Detect which cell encompasses the target text, then output its [X, Y] center coordinate. 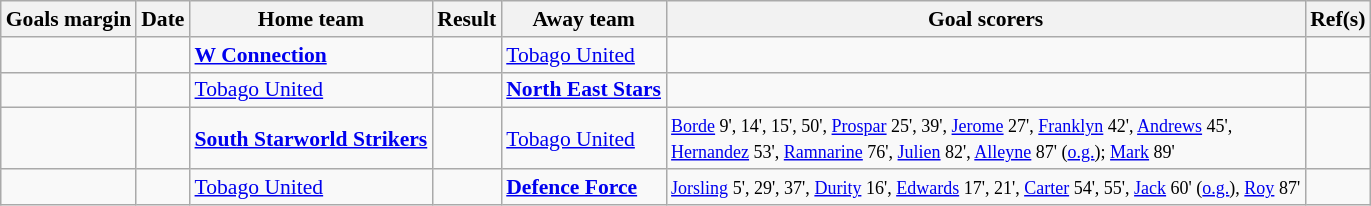
Home team [312, 19]
Ref(s) [1338, 19]
Defence Force [584, 187]
Goals margin [68, 19]
Away team [584, 19]
Date [162, 19]
W Connection [312, 55]
North East Stars [584, 90]
South Starworld Strikers [312, 138]
Goal scorers [986, 19]
Jorsling 5', 29', 37', Durity 16', Edwards 17', 21', Carter 54', 55', Jack 60' (o.g.), Roy 87' [986, 187]
Result [466, 19]
